Pinpoint the cell where the given text exists, returning its (x, y) midpoint coordinate. 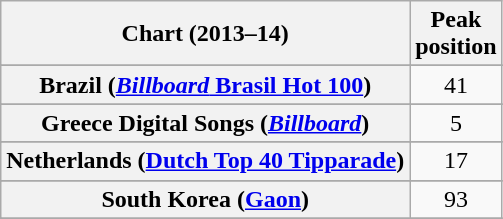
Netherlands (Dutch Top 40 Tipparade) (206, 161)
Chart (2013–14) (206, 34)
Brazil (Billboard Brasil Hot 100) (206, 85)
5 (456, 123)
South Korea (Gaon) (206, 199)
41 (456, 85)
Greece Digital Songs (Billboard) (206, 123)
93 (456, 199)
17 (456, 161)
Peak position (456, 34)
